From the cell containing the given text, extract its center point as (x, y) coordinate. 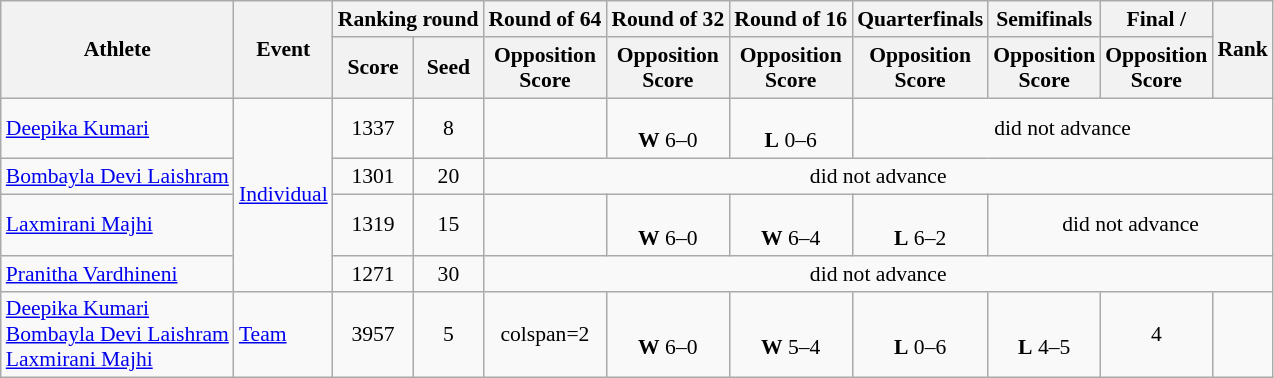
8 (448, 128)
Round of 64 (544, 19)
Rank (1242, 50)
L 4–5 (1044, 334)
Ranking round (408, 19)
W 5–4 (790, 334)
5 (448, 334)
Event (284, 50)
1271 (374, 274)
1337 (374, 128)
Laxmirani Majhi (118, 226)
Deepika KumariBombayla Devi LaishramLaxmirani Majhi (118, 334)
Team (284, 334)
20 (448, 177)
Score (374, 68)
Pranitha Vardhineni (118, 274)
1319 (374, 226)
Quarterfinals (920, 19)
Bombayla Devi Laishram (118, 177)
4 (1156, 334)
Individual (284, 195)
L 6–2 (920, 226)
15 (448, 226)
Round of 32 (668, 19)
W 6–4 (790, 226)
30 (448, 274)
1301 (374, 177)
Seed (448, 68)
Round of 16 (790, 19)
Final / (1156, 19)
Deepika Kumari (118, 128)
3957 (374, 334)
Athlete (118, 50)
Semifinals (1044, 19)
colspan=2 (544, 334)
